Output the (x, y) coordinate of the center of the cell containing the given text.  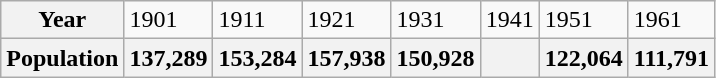
157,938 (346, 58)
1931 (436, 20)
Year (62, 20)
150,928 (436, 58)
1941 (510, 20)
122,064 (584, 58)
1911 (258, 20)
1921 (346, 20)
153,284 (258, 58)
Population (62, 58)
1961 (671, 20)
1951 (584, 20)
111,791 (671, 58)
137,289 (168, 58)
1901 (168, 20)
